Pinpoint the cell where the given text exists, returning its (X, Y) midpoint coordinate. 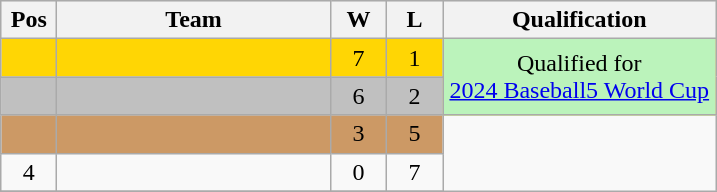
Team (194, 20)
6 (358, 96)
0 (358, 172)
3 (358, 134)
Qualified for 2024 Baseball5 World Cup (579, 77)
2 (414, 96)
W (358, 20)
4 (29, 172)
Pos (29, 20)
Qualification (579, 20)
L (414, 20)
5 (414, 134)
1 (414, 58)
